Identify which cell holds the provided text, then report its (x, y) central coordinate. 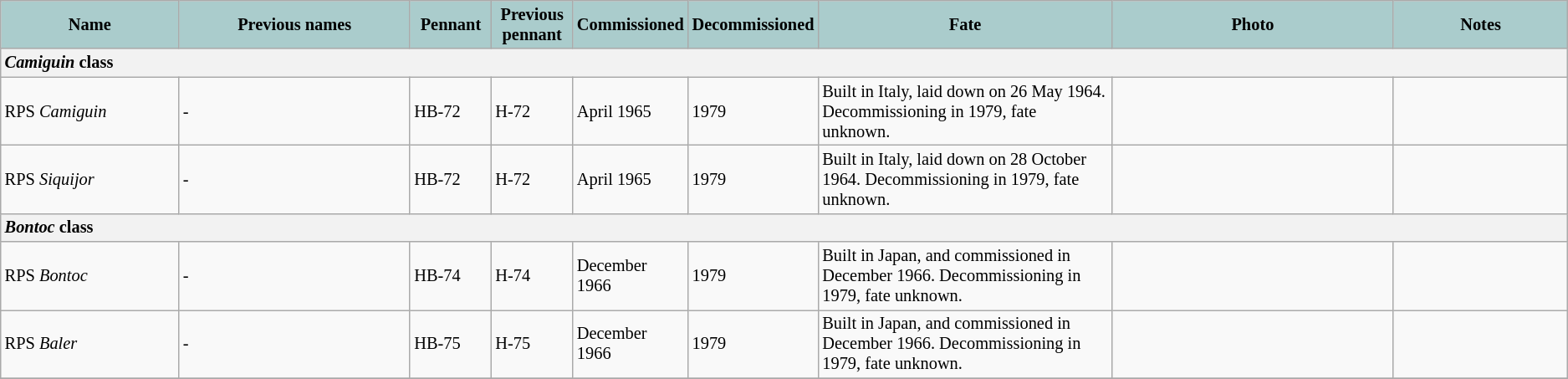
Name (90, 24)
Commissioned (631, 24)
HB-74 (450, 276)
Pennant (450, 24)
Built in Italy, laid down on 26 May 1964. Decommissioning in 1979, fate unknown. (965, 111)
Photo (1253, 24)
RPS Bontoc (90, 276)
Previous pennant (532, 24)
Bontoc class (784, 228)
HB-75 (450, 344)
RPS Siquijor (90, 179)
Camiguin class (784, 63)
RPS Camiguin (90, 111)
Decommissioned (753, 24)
H-74 (532, 276)
Notes (1480, 24)
Previous names (294, 24)
RPS Baler (90, 344)
Fate (965, 24)
H-75 (532, 344)
Built in Italy, laid down on 28 October 1964. Decommissioning in 1979, fate unknown. (965, 179)
